Return the (X, Y) coordinate for the center point of the cell that contains the specified text.  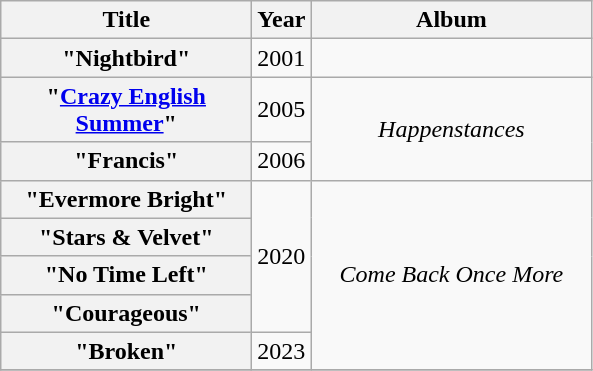
2020 (282, 256)
Album (452, 20)
"Evermore Bright" (126, 199)
2005 (282, 110)
"Crazy English Summer" (126, 110)
"Nightbird" (126, 58)
"Francis" (126, 161)
"Broken" (126, 351)
2006 (282, 161)
"Stars & Velvet" (126, 237)
"Courageous" (126, 313)
"No Time Left" (126, 275)
Year (282, 20)
Come Back Once More (452, 275)
Title (126, 20)
Happenstances (452, 128)
2001 (282, 58)
2023 (282, 351)
